Output the [X, Y] coordinate of the center of the cell containing the given text.  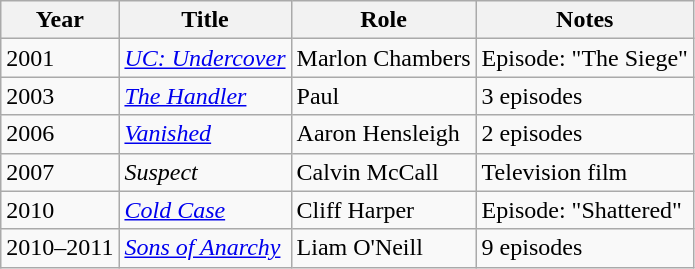
Notes [584, 20]
Cold Case [205, 210]
2006 [60, 134]
Vanished [205, 134]
2010 [60, 210]
The Handler [205, 96]
2007 [60, 172]
Liam O'Neill [384, 248]
Year [60, 20]
Paul [384, 96]
Title [205, 20]
Episode: "The Siege" [584, 58]
Suspect [205, 172]
2003 [60, 96]
Marlon Chambers [384, 58]
Calvin McCall [384, 172]
3 episodes [584, 96]
Role [384, 20]
9 episodes [584, 248]
Television film [584, 172]
Cliff Harper [384, 210]
Sons of Anarchy [205, 248]
2 episodes [584, 134]
2001 [60, 58]
Aaron Hensleigh [384, 134]
2010–2011 [60, 248]
UC: Undercover [205, 58]
Episode: "Shattered" [584, 210]
